Output the [X, Y] coordinate of the center of the cell containing the given text.  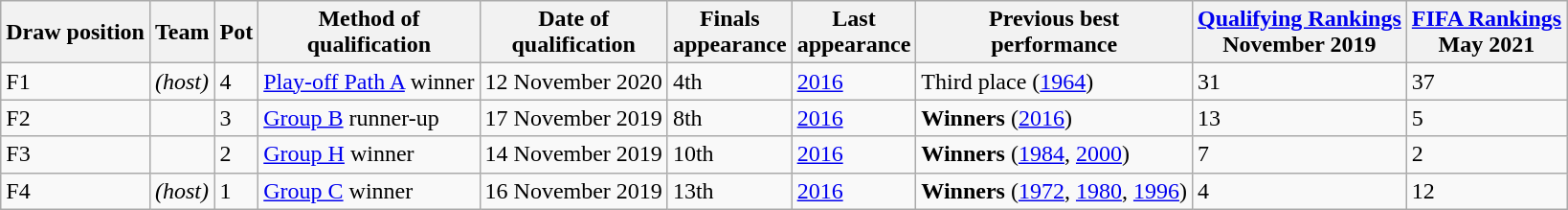
17 November 2019 [573, 118]
FIFA RankingsMay 2021 [1486, 33]
Team [182, 33]
13 [1299, 118]
Winners (1972, 1980, 1996) [1055, 191]
4th [729, 82]
10th [729, 154]
Pot [236, 33]
Group B runner-up [370, 118]
Winners (2016) [1055, 118]
13th [729, 191]
Previous bestperfor­mance [1055, 33]
F2 [76, 118]
F3 [76, 154]
12 [1486, 191]
Date ofquali­fication [573, 33]
12 November 2020 [573, 82]
37 [1486, 82]
5 [1486, 118]
Group H winner [370, 154]
Method ofquali­fication [370, 33]
8th [729, 118]
Play-off Path A winner [370, 82]
Winners (1984, 2000) [1055, 154]
Finalsappea­rance [729, 33]
Lastappea­rance [854, 33]
Third place (1964) [1055, 82]
Draw posi­tion [76, 33]
Group C winner [370, 191]
Qualifying RankingsNovember 2019 [1299, 33]
14 November 2019 [573, 154]
F1 [76, 82]
3 [236, 118]
7 [1299, 154]
1 [236, 191]
16 November 2019 [573, 191]
F4 [76, 191]
31 [1299, 82]
